Scan for the cell matching the given text and deliver its [X, Y] coordinate at center. 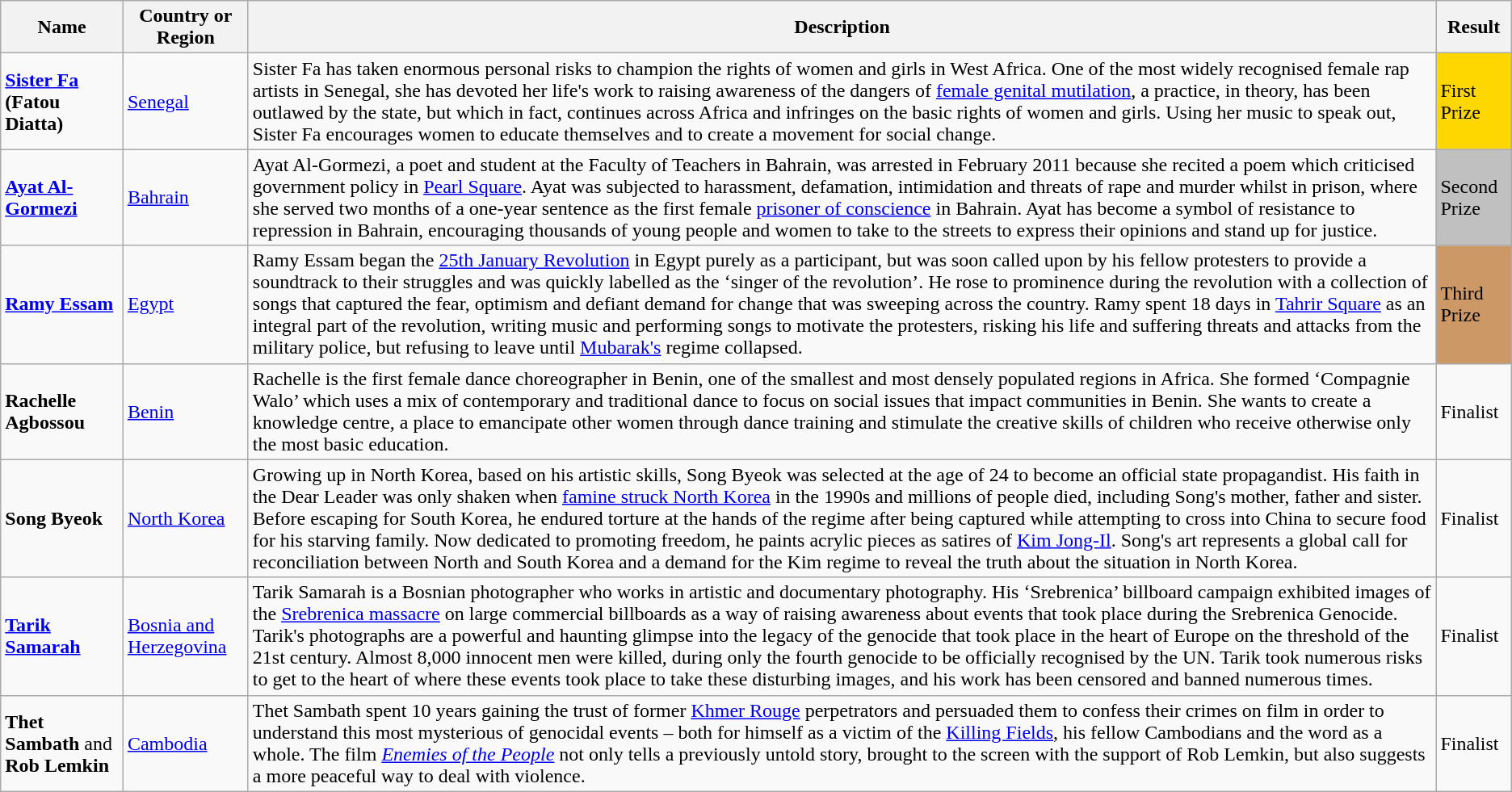
Egypt [186, 304]
Sister Fa (Fatou Diatta) [62, 102]
Description [842, 27]
North Korea [186, 518]
Bosnia and Herzegovina [186, 636]
Rachelle Agbossou [62, 412]
Bahrain [186, 197]
Ayat Al-Gormezi [62, 197]
Tarik Samarah [62, 636]
Second Prize [1473, 197]
Thet Sambath and Rob Lemkin [62, 743]
Result [1473, 27]
First Prize [1473, 102]
Ramy Essam [62, 304]
Country or Region [186, 27]
Third Prize [1473, 304]
Benin [186, 412]
Song Byeok [62, 518]
Name [62, 27]
Cambodia [186, 743]
Senegal [186, 102]
